Determine the [X, Y] coordinate at the center of the cell enclosing the given text.  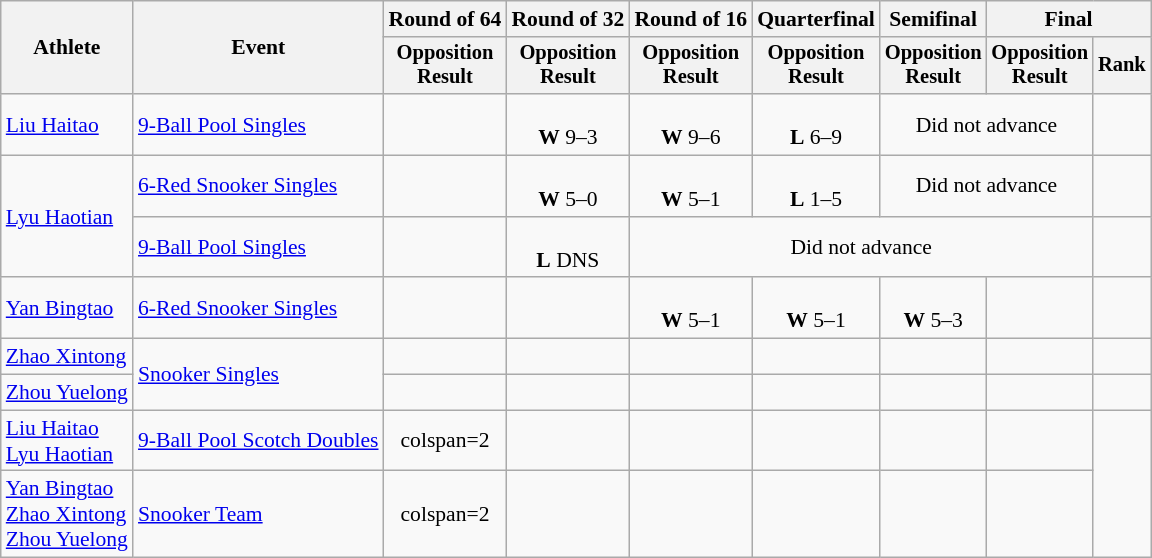
Round of 64 [446, 19]
Zhao Xintong [67, 357]
Snooker Singles [258, 374]
Athlete [67, 48]
9-Ball Pool Scotch Doubles [258, 440]
L 1–5 [816, 186]
L 6–9 [816, 124]
W 5–0 [568, 186]
L DNS [568, 248]
Round of 32 [568, 19]
Quarterfinal [816, 19]
W 9–6 [690, 124]
Snooker Team [258, 514]
Liu Haitao [67, 124]
Round of 16 [690, 19]
W 9–3 [568, 124]
Yan BingtaoZhao XintongZhou Yuelong [67, 514]
Event [258, 48]
Liu HaitaoLyu Haotian [67, 440]
Lyu Haotian [67, 217]
Final [1068, 19]
W 5–3 [934, 308]
Rank [1122, 66]
Semifinal [934, 19]
Yan Bingtao [67, 308]
Zhou Yuelong [67, 393]
